Return the [X, Y] coordinate for the center point of the cell that contains the specified text.  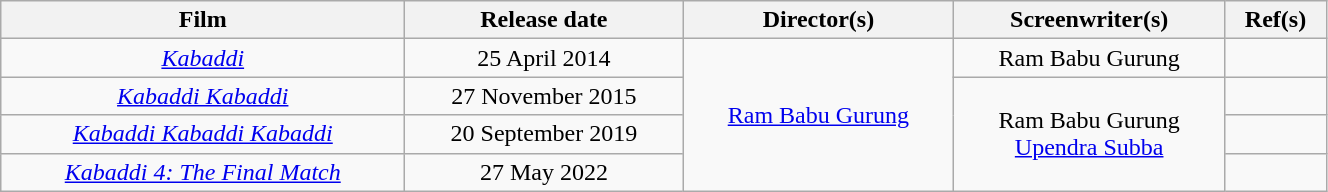
Kabaddi 4: The Final Match [203, 172]
Director(s) [818, 20]
Ref(s) [1276, 20]
27 May 2022 [544, 172]
Release date [544, 20]
Film [203, 20]
Kabaddi [203, 58]
Ram Babu Gurung Upendra Subba [1090, 134]
25 April 2014 [544, 58]
Screenwriter(s) [1090, 20]
27 November 2015 [544, 96]
20 September 2019 [544, 134]
Kabaddi Kabaddi Kabaddi [203, 134]
Kabaddi Kabaddi [203, 96]
